For the text-containing cell, return its midpoint in (x, y) coordinate format. 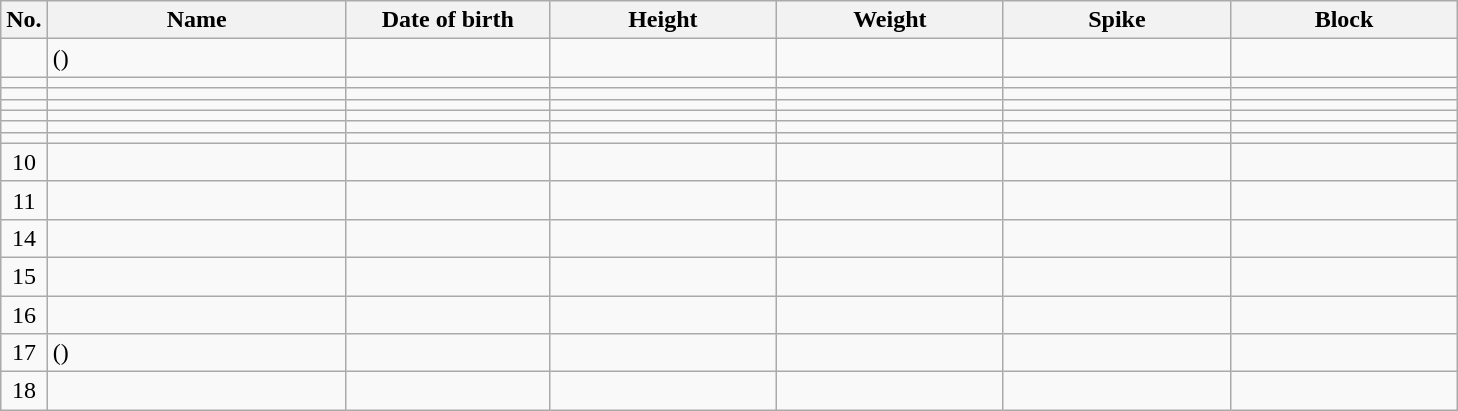
15 (24, 276)
Height (662, 20)
No. (24, 20)
Date of birth (448, 20)
11 (24, 200)
Spike (1116, 20)
18 (24, 391)
16 (24, 315)
14 (24, 238)
Weight (890, 20)
Block (1344, 20)
Name (196, 20)
10 (24, 162)
17 (24, 353)
